From the cell containing the given text, extract its center point as (x, y) coordinate. 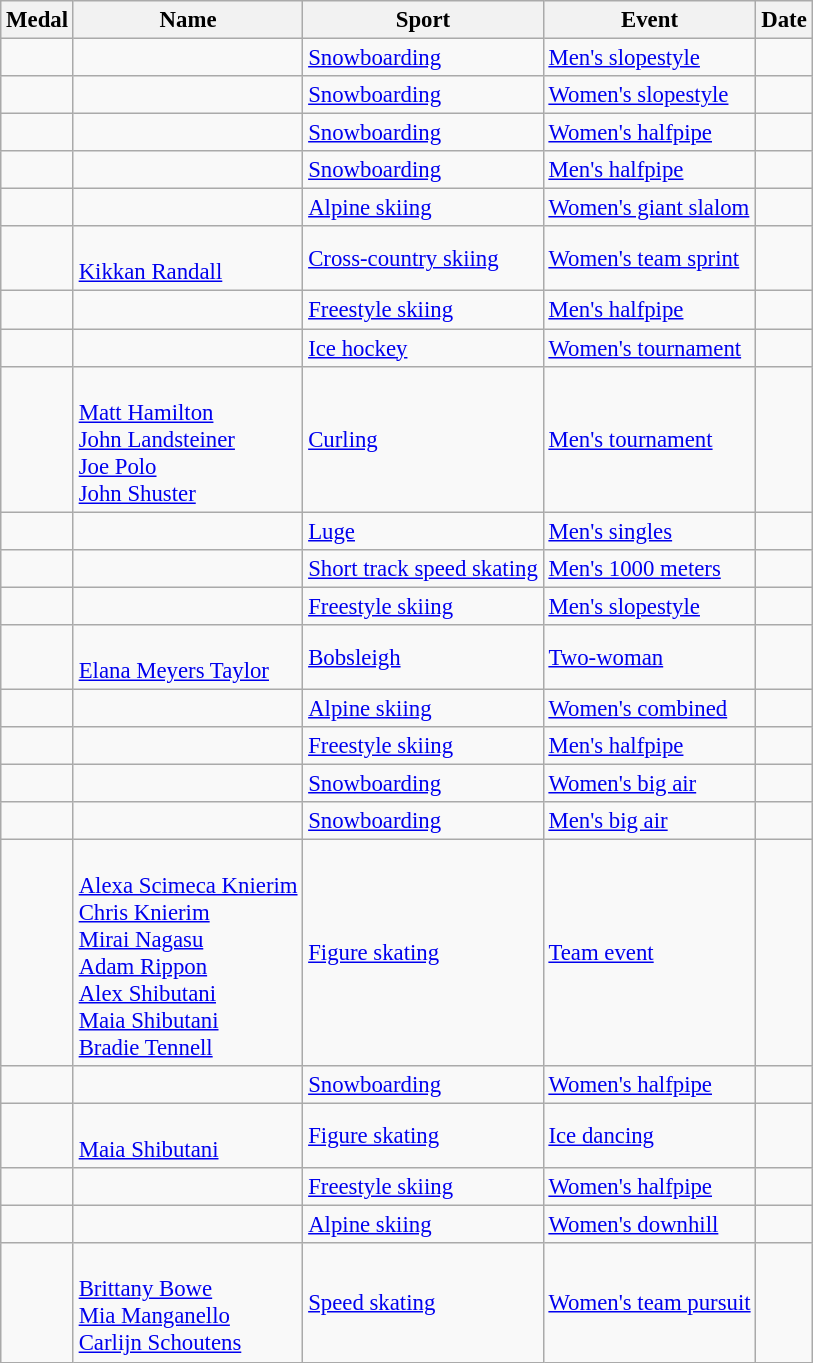
Women's combined (650, 708)
Women's downhill (650, 1225)
Kikkan Randall (188, 258)
Maia Shibutani (188, 1136)
Two-woman (650, 658)
Curling (423, 439)
Sport (423, 20)
Men's singles (650, 531)
Medal (38, 20)
Women's team sprint (650, 258)
Elana Meyers Taylor (188, 658)
Name (188, 20)
Men's big air (650, 821)
Men's 1000 meters (650, 568)
Bobsleigh (423, 658)
Men's tournament (650, 439)
Team event (650, 954)
Ice dancing (650, 1136)
Event (650, 20)
Women's team pursuit (650, 1304)
Women's slopestyle (650, 95)
Date (784, 20)
Brittany BoweMia ManganelloCarlijn Schoutens (188, 1304)
Women's giant slalom (650, 208)
Luge (423, 531)
Speed skating (423, 1304)
Women's big air (650, 783)
Cross-country skiing (423, 258)
Women's tournament (650, 348)
Matt HamiltonJohn LandsteinerJoe PoloJohn Shuster (188, 439)
Alexa Scimeca KnierimChris KnierimMirai NagasuAdam RipponAlex ShibutaniMaia ShibutaniBradie Tennell (188, 954)
Ice hockey (423, 348)
Short track speed skating (423, 568)
